Return [x, y] of the center of cell containing provided text 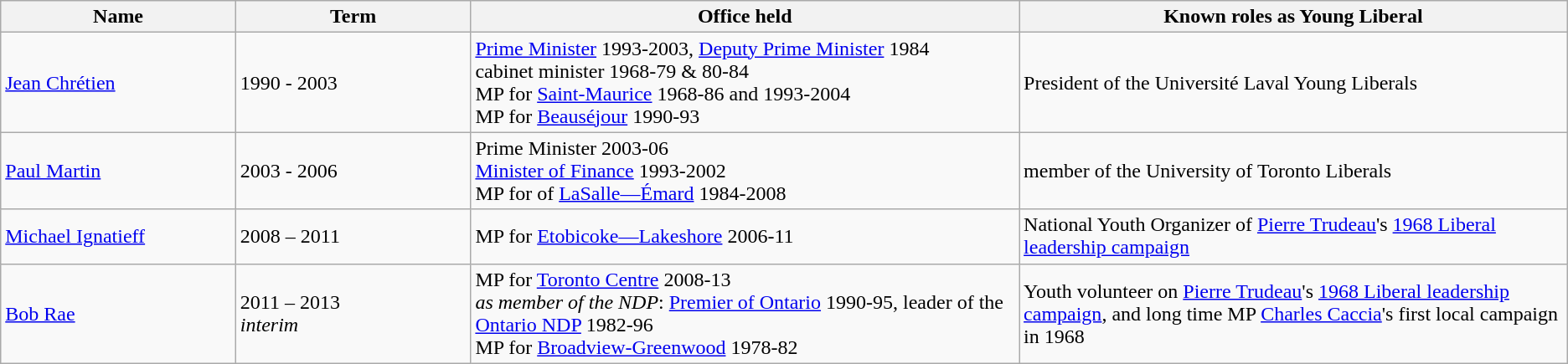
MP for Toronto Centre 2008-13as member of the NDP: Premier of Ontario 1990-95, leader of the Ontario NDP 1982-96MP for Broadview-Greenwood 1978-82 [745, 313]
Youth volunteer on Pierre Trudeau's 1968 Liberal leadership campaign, and long time MP Charles Caccia's first local campaign in 1968 [1293, 313]
Office held [745, 17]
National Youth Organizer of Pierre Trudeau's 1968 Liberal leadership campaign [1293, 236]
Known roles as Young Liberal [1293, 17]
Bob Rae [119, 313]
Jean Chrétien [119, 82]
2011 – 2013 interim [353, 313]
2008 – 2011 [353, 236]
1990 - 2003 [353, 82]
2003 - 2006 [353, 171]
Michael Ignatieff [119, 236]
member of the University of Toronto Liberals [1293, 171]
MP for Etobicoke—Lakeshore 2006-11 [745, 236]
Name [119, 17]
Term [353, 17]
Prime Minister 2003-06 Minister of Finance 1993-2002MP for of LaSalle—Émard 1984-2008 [745, 171]
President of the Université Laval Young Liberals [1293, 82]
Paul Martin [119, 171]
